Extract the (x, y) coordinate from the center of the cell holding the provided text.  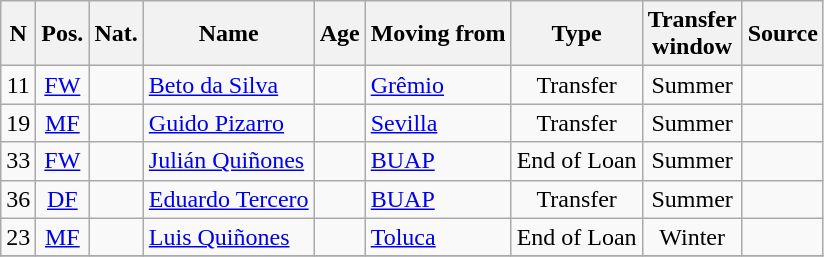
Grêmio (438, 85)
Luis Quiñones (228, 237)
Sevilla (438, 123)
Toluca (438, 237)
Age (340, 34)
Type (576, 34)
Julián Quiñones (228, 161)
Transferwindow (692, 34)
Beto da Silva (228, 85)
DF (62, 199)
36 (18, 199)
Guido Pizarro (228, 123)
Moving from (438, 34)
23 (18, 237)
Source (782, 34)
11 (18, 85)
Eduardo Tercero (228, 199)
Winter (692, 237)
N (18, 34)
Name (228, 34)
19 (18, 123)
Pos. (62, 34)
33 (18, 161)
Nat. (116, 34)
